Search for the cell housing the specified text and yield its (X, Y) center coordinate. 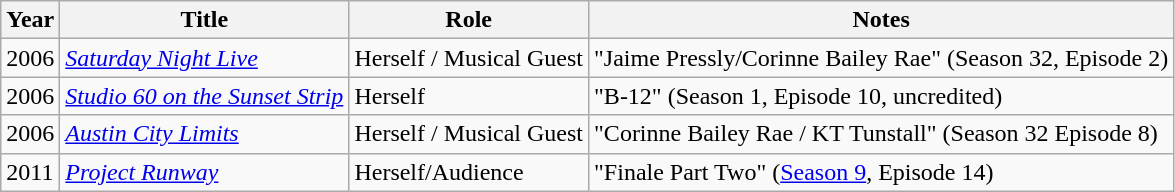
Role (469, 20)
Project Runway (204, 172)
Notes (882, 20)
Saturday Night Live (204, 58)
Austin City Limits (204, 134)
Herself/Audience (469, 172)
Studio 60 on the Sunset Strip (204, 96)
Herself (469, 96)
"Corinne Bailey Rae / KT Tunstall" (Season 32 Episode 8) (882, 134)
"Finale Part Two" (Season 9, Episode 14) (882, 172)
Year (30, 20)
"B-12" (Season 1, Episode 10, uncredited) (882, 96)
Title (204, 20)
2011 (30, 172)
"Jaime Pressly/Corinne Bailey Rae" (Season 32, Episode 2) (882, 58)
